Locate the cell with the specified text and output its [x, y] center coordinate. 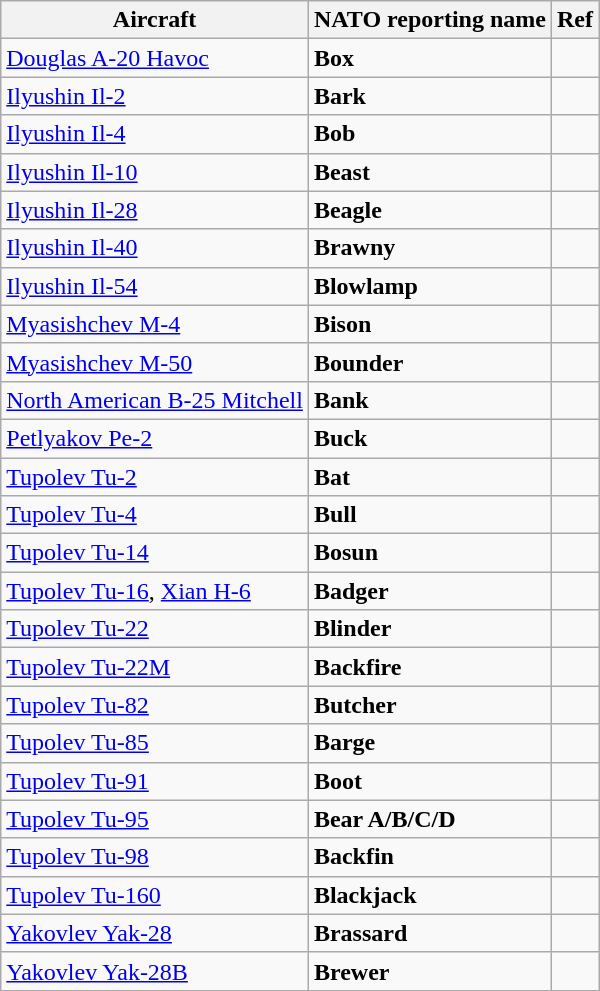
Aircraft [155, 20]
Tupolev Tu-160 [155, 895]
Brassard [430, 933]
Tupolev Tu-14 [155, 553]
Brawny [430, 248]
NATO reporting name [430, 20]
Ilyushin Il-2 [155, 96]
Tupolev Tu-82 [155, 705]
Brewer [430, 971]
Myasishchev M-4 [155, 324]
Buck [430, 438]
Bosun [430, 553]
Bison [430, 324]
Badger [430, 591]
Tupolev Tu-85 [155, 743]
Beagle [430, 210]
Yakovlev Yak-28 [155, 933]
Tupolev Tu-98 [155, 857]
Ilyushin Il-4 [155, 134]
Bounder [430, 362]
Box [430, 58]
Beast [430, 172]
Tupolev Tu-4 [155, 515]
Bob [430, 134]
Ilyushin Il-40 [155, 248]
Tupolev Tu-22 [155, 629]
Tupolev Tu-16, Xian H-6 [155, 591]
Butcher [430, 705]
Ilyushin Il-54 [155, 286]
Bat [430, 477]
Ilyushin Il-10 [155, 172]
Douglas A-20 Havoc [155, 58]
Tupolev Tu-22M [155, 667]
Blinder [430, 629]
Blackjack [430, 895]
Backfin [430, 857]
Yakovlev Yak-28B [155, 971]
North American B-25 Mitchell [155, 400]
Tupolev Tu-2 [155, 477]
Ilyushin Il-28 [155, 210]
Bark [430, 96]
Backfire [430, 667]
Blowlamp [430, 286]
Tupolev Tu-95 [155, 819]
Boot [430, 781]
Bear A/B/C/D [430, 819]
Tupolev Tu-91 [155, 781]
Myasishchev M-50 [155, 362]
Bank [430, 400]
Barge [430, 743]
Ref [574, 20]
Bull [430, 515]
Petlyakov Pe-2 [155, 438]
